Scan for the cell matching the given text and deliver its [X, Y] coordinate at center. 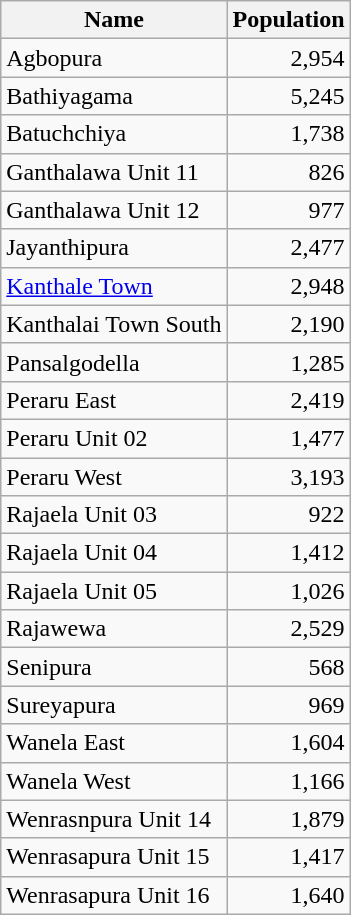
1,604 [288, 743]
922 [288, 515]
Ganthalawa Unit 11 [114, 172]
1,166 [288, 781]
Batuchchiya [114, 134]
1,285 [288, 362]
568 [288, 667]
Kanthale Town [114, 286]
Senipura [114, 667]
Rajaela Unit 04 [114, 553]
1,417 [288, 857]
Sureyapura [114, 705]
2,419 [288, 400]
Wanela West [114, 781]
Rajawewa [114, 629]
826 [288, 172]
Ganthalawa Unit 12 [114, 210]
1,640 [288, 895]
2,529 [288, 629]
1,738 [288, 134]
Rajaela Unit 03 [114, 515]
Pansalgodella [114, 362]
Peraru West [114, 477]
1,477 [288, 438]
2,477 [288, 248]
Wenrasapura Unit 16 [114, 895]
5,245 [288, 96]
Peraru Unit 02 [114, 438]
Wenrasapura Unit 15 [114, 857]
1,412 [288, 553]
3,193 [288, 477]
1,879 [288, 819]
Jayanthipura [114, 248]
Agbopura [114, 58]
1,026 [288, 591]
Population [288, 20]
Wanela East [114, 743]
Peraru East [114, 400]
Rajaela Unit 05 [114, 591]
Name [114, 20]
Kanthalai Town South [114, 324]
977 [288, 210]
2,954 [288, 58]
2,948 [288, 286]
2,190 [288, 324]
Wenrasnpura Unit 14 [114, 819]
969 [288, 705]
Bathiyagama [114, 96]
